From the cell containing the given text, extract its center point as [X, Y] coordinate. 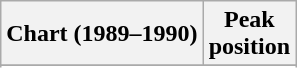
Chart (1989–1990) [102, 34]
Peak position [249, 34]
